Pinpoint the cell where the given text exists, returning its [X, Y] midpoint coordinate. 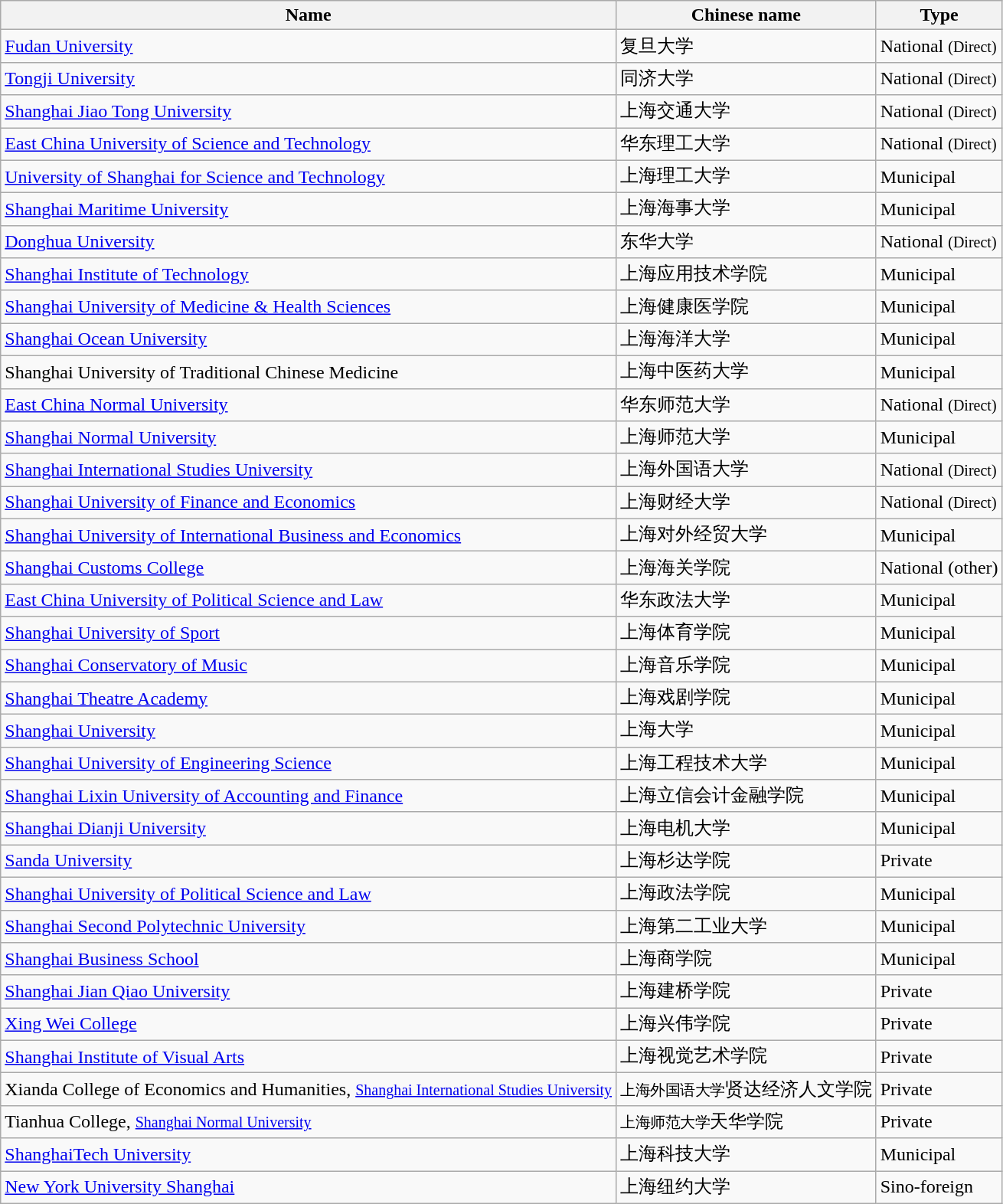
East China University of Science and Technology [309, 144]
Donghua University [309, 242]
Shanghai Institute of Technology [309, 274]
上海商学院 [747, 959]
Shanghai Jiao Tong University [309, 112]
上海科技大学 [747, 1155]
Shanghai Business School [309, 959]
Xing Wei College [309, 1025]
东华大学 [747, 242]
上海大学 [747, 731]
上海音乐学院 [747, 666]
New York University Shanghai [309, 1187]
Shanghai Conservatory of Music [309, 666]
上海立信会计金融学院 [747, 797]
Shanghai University of Sport [309, 633]
上海电机大学 [747, 829]
Shanghai Institute of Visual Arts [309, 1057]
East China Normal University [309, 404]
上海师范大学天华学院 [747, 1121]
Shanghai Customs College [309, 568]
Shanghai Maritime University [309, 210]
Shanghai Dianji University [309, 829]
Tianhua College, Shanghai Normal University [309, 1121]
上海兴伟学院 [747, 1025]
ShanghaiTech University [309, 1155]
上海海关学院 [747, 568]
Shanghai University of Engineering Science [309, 763]
Shanghai Normal University [309, 438]
Shanghai University of Political Science and Law [309, 893]
上海视觉艺术学院 [747, 1057]
Sino-foreign [939, 1187]
上海杉达学院 [747, 861]
上海第二工业大学 [747, 927]
National (other) [939, 568]
Shanghai Jian Qiao University [309, 991]
上海工程技术大学 [747, 763]
Shanghai Theatre Academy [309, 699]
上海师范大学 [747, 438]
华东理工大学 [747, 144]
上海理工大学 [747, 176]
上海体育学院 [747, 633]
上海对外经贸大学 [747, 535]
Shanghai Second Polytechnic University [309, 927]
Shanghai Lixin University of Accounting and Finance [309, 797]
Fudan University [309, 46]
上海健康医学院 [747, 306]
华东政法大学 [747, 600]
上海应用技术学院 [747, 274]
上海外国语大学贤达经济人文学院 [747, 1089]
上海海洋大学 [747, 340]
Xianda College of Economics and Humanities, Shanghai International Studies University [309, 1089]
Shanghai Ocean University [309, 340]
上海海事大学 [747, 210]
上海纽约大学 [747, 1187]
Name [309, 15]
Type [939, 15]
上海财经大学 [747, 502]
上海交通大学 [747, 112]
Sanda University [309, 861]
University of Shanghai for Science and Technology [309, 176]
上海外国语大学 [747, 470]
Shanghai International Studies University [309, 470]
Shanghai University of Medicine & Health Sciences [309, 306]
华东师范大学 [747, 404]
Chinese name [747, 15]
复旦大学 [747, 46]
Shanghai University of International Business and Economics [309, 535]
Shanghai University of Finance and Economics [309, 502]
East China University of Political Science and Law [309, 600]
Tongji University [309, 78]
上海建桥学院 [747, 991]
同济大学 [747, 78]
上海政法学院 [747, 893]
Shanghai University [309, 731]
上海中医药大学 [747, 372]
Shanghai University of Traditional Chinese Medicine [309, 372]
上海戏剧学院 [747, 699]
